Output the (X, Y) coordinate of the center of the cell containing the given text.  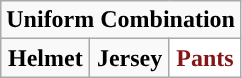
Uniform Combination (121, 20)
Helmet (46, 58)
Pants (204, 58)
Jersey (130, 58)
